Find where the given text appears and provide that cell's center as (x, y) coordinate. 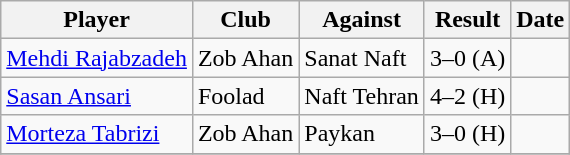
Sanat Naft (362, 58)
4–2 (H) (467, 96)
Mehdi Rajabzadeh (97, 58)
Date (540, 20)
Against (362, 20)
3–0 (A) (467, 58)
Naft Tehran (362, 96)
Foolad (245, 96)
Player (97, 20)
Club (245, 20)
Paykan (362, 134)
3–0 (H) (467, 134)
Morteza Tabrizi (97, 134)
Sasan Ansari (97, 96)
Result (467, 20)
